Locate the cell with the specified text and output its (x, y) center coordinate. 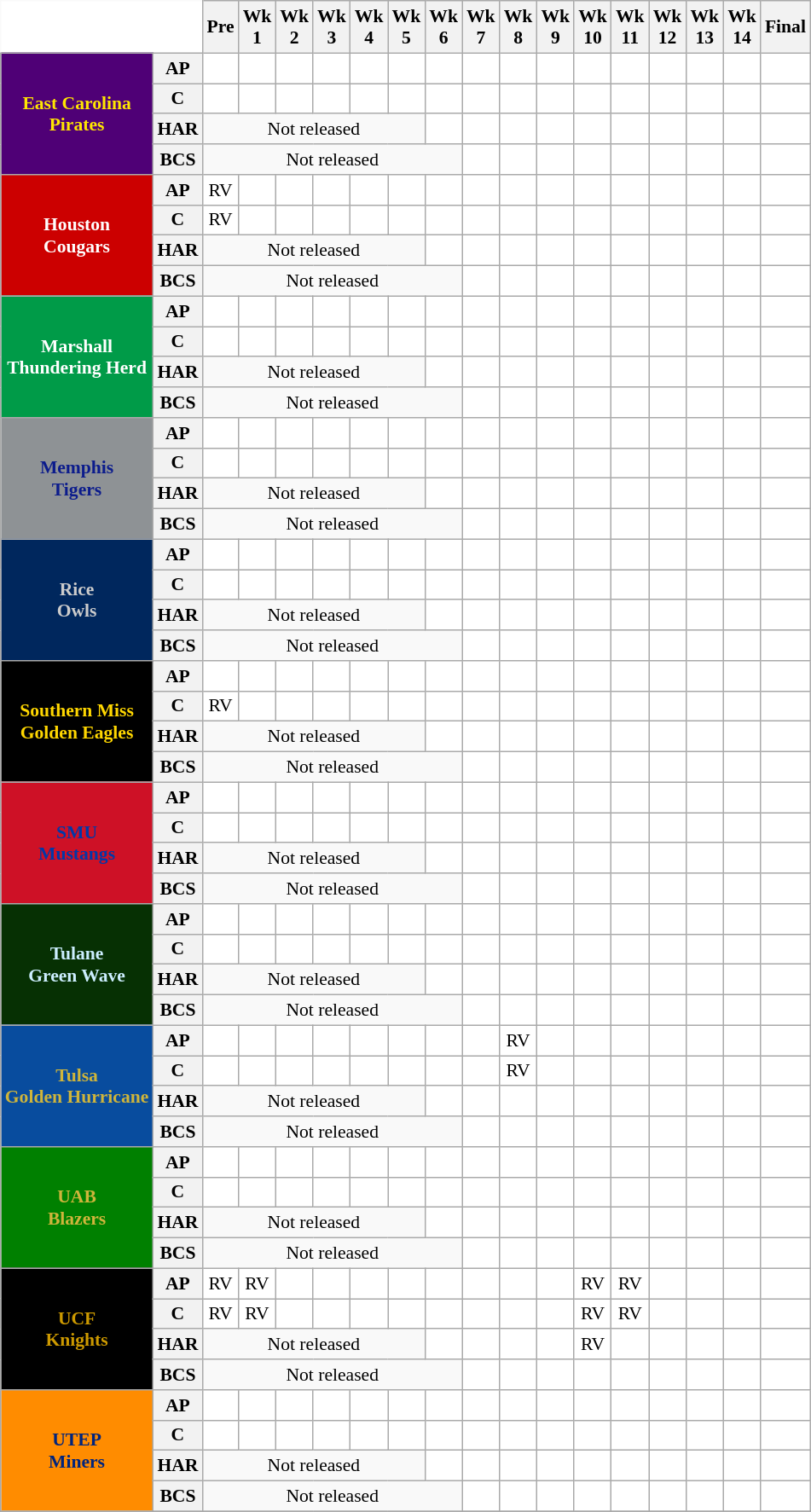
Wk11 (630, 27)
East CarolinaPirates (77, 113)
UTEPMiners (77, 1451)
MarshallThundering Herd (77, 356)
Wk2 (294, 27)
Wk13 (704, 27)
HoustonCougars (77, 235)
Wk14 (742, 27)
UABBlazers (77, 1208)
Wk4 (369, 27)
Wk10 (593, 27)
UCFKnights (77, 1329)
Wk7 (481, 27)
MemphisTigers (77, 478)
Final (785, 27)
SMUMustangs (77, 843)
Wk8 (518, 27)
Wk12 (668, 27)
Wk5 (406, 27)
Wk3 (332, 27)
Wk1 (258, 27)
RiceOwls (77, 600)
TulsaGolden Hurricane (77, 1086)
Wk9 (555, 27)
Pre (220, 27)
Wk6 (443, 27)
TulaneGreen Wave (77, 965)
Southern MissGolden Eagles (77, 721)
